Determine the [x, y] coordinate at the center of the cell enclosing the given text.  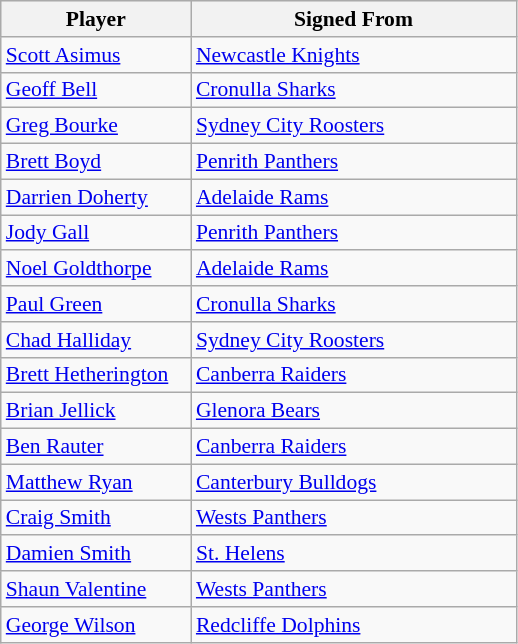
Glenora Bears [354, 411]
Newcastle Knights [354, 55]
Greg Bourke [96, 126]
Canterbury Bulldogs [354, 482]
Matthew Ryan [96, 482]
Ben Rauter [96, 447]
Brian Jellick [96, 411]
Signed From [354, 19]
Craig Smith [96, 518]
Brett Hetherington [96, 375]
Darrien Doherty [96, 197]
Noel Goldthorpe [96, 269]
Shaun Valentine [96, 589]
Chad Halliday [96, 340]
Brett Boyd [96, 162]
Geoff Bell [96, 90]
St. Helens [354, 554]
Scott Asimus [96, 55]
Player [96, 19]
Jody Gall [96, 233]
Redcliffe Dolphins [354, 625]
George Wilson [96, 625]
Paul Green [96, 304]
Damien Smith [96, 554]
